Locate the cell with the specified text and output its [X, Y] center coordinate. 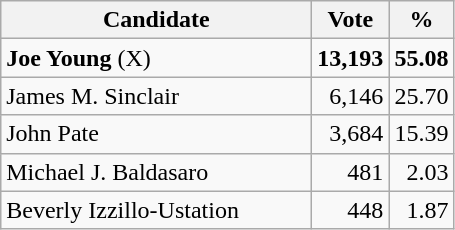
481 [350, 172]
% [422, 20]
Beverly Izzillo-Ustation [156, 210]
3,684 [350, 134]
55.08 [422, 58]
John Pate [156, 134]
James M. Sinclair [156, 96]
448 [350, 210]
13,193 [350, 58]
Joe Young (X) [156, 58]
Michael J. Baldasaro [156, 172]
Vote [350, 20]
1.87 [422, 210]
6,146 [350, 96]
15.39 [422, 134]
Candidate [156, 20]
25.70 [422, 96]
2.03 [422, 172]
